Output the [X, Y] coordinate of the center of the cell containing the given text.  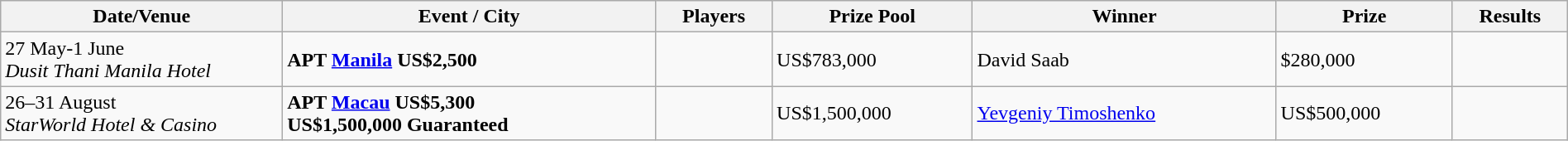
Date/Venue [142, 17]
$280,000 [1365, 60]
APT Manila US$2,500 [470, 60]
APT Macau US$5,300US$1,500,000 Guaranteed [470, 113]
US$500,000 [1365, 113]
Yevgeniy Timoshenko [1125, 113]
Prize [1365, 17]
US$1,500,000 [872, 113]
27 May-1 JuneDusit Thani Manila Hotel [142, 60]
US$783,000 [872, 60]
David Saab [1125, 60]
26–31 AugustStarWorld Hotel & Casino [142, 113]
Prize Pool [872, 17]
Results [1510, 17]
Players [715, 17]
Winner [1125, 17]
Event / City [470, 17]
